Output the [x, y] coordinate of the center of the cell containing the given text.  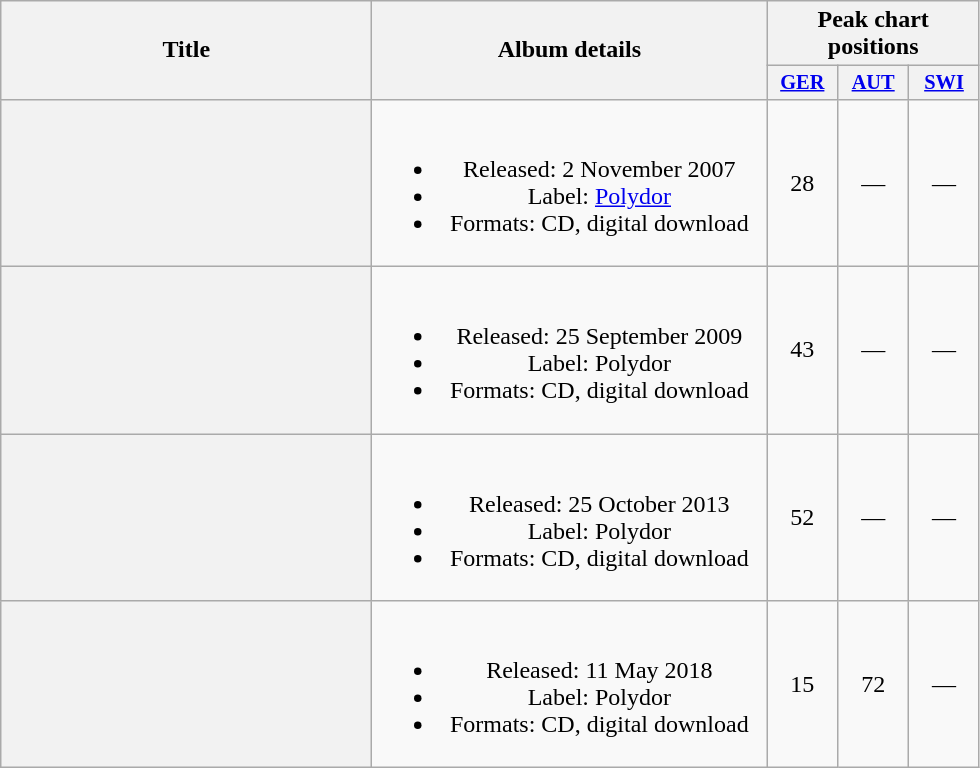
28 [802, 182]
Released: 2 November 2007Label: PolydorFormats: CD, digital download [570, 182]
Released: 25 October 2013Label: PolydorFormats: CD, digital download [570, 518]
43 [802, 350]
Peak chart positions [874, 34]
Released: 11 May 2018Label: PolydorFormats: CD, digital download [570, 684]
GER [802, 83]
15 [802, 684]
Album details [570, 50]
Released: 25 September 2009Label: PolydorFormats: CD, digital download [570, 350]
72 [874, 684]
Title [186, 50]
52 [802, 518]
AUT [874, 83]
SWI [944, 83]
